Capture the cell that displays the provided text and extract its [x, y] central coordinate. 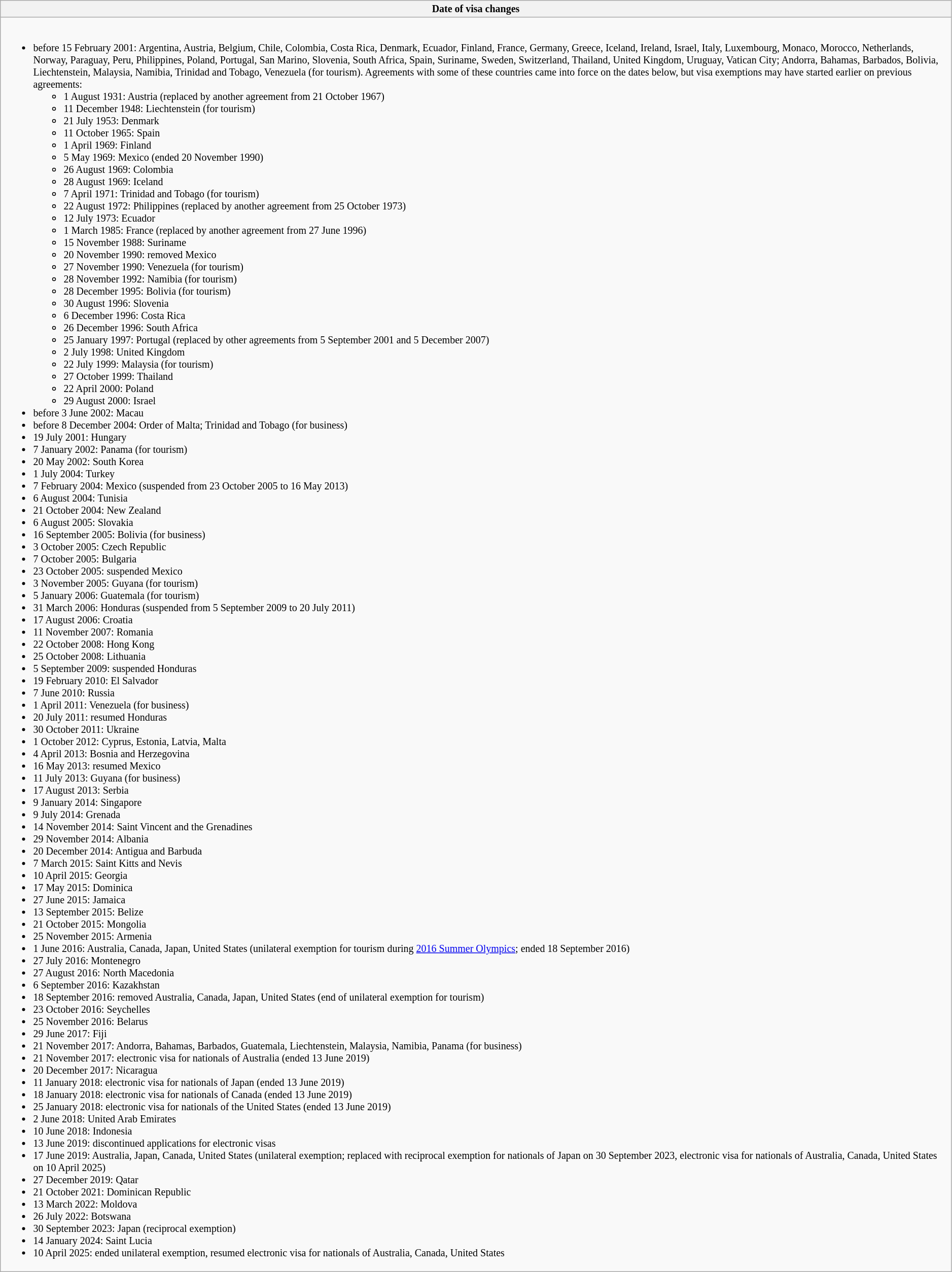
Date of visa changes [476, 9]
